Detect which cell encompasses the target text, then output its (x, y) center coordinate. 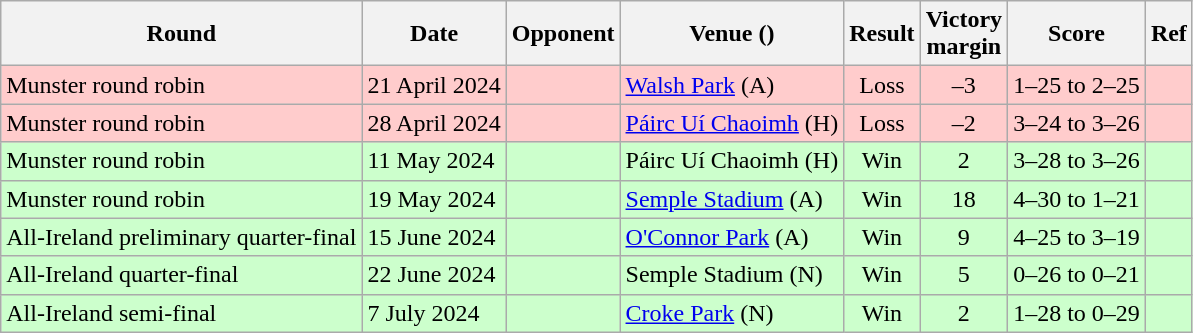
3–24 to 3–26 (1077, 123)
All-Ireland quarter-final (182, 275)
7 July 2024 (434, 313)
19 May 2024 (434, 199)
Croke Park (N) (732, 313)
3–28 to 3–26 (1077, 161)
Result (882, 34)
–3 (964, 85)
Date (434, 34)
Semple Stadium (A) (732, 199)
11 May 2024 (434, 161)
Victorymargin (964, 34)
O'Connor Park (A) (732, 237)
28 April 2024 (434, 123)
5 (964, 275)
Semple Stadium (N) (732, 275)
9 (964, 237)
0–26 to 0–21 (1077, 275)
Opponent (563, 34)
21 April 2024 (434, 85)
4–30 to 1–21 (1077, 199)
Round (182, 34)
15 June 2024 (434, 237)
1–28 to 0–29 (1077, 313)
1–25 to 2–25 (1077, 85)
Score (1077, 34)
Ref (1168, 34)
18 (964, 199)
4–25 to 3–19 (1077, 237)
22 June 2024 (434, 275)
All-Ireland preliminary quarter-final (182, 237)
Venue () (732, 34)
Walsh Park (A) (732, 85)
–2 (964, 123)
All-Ireland semi-final (182, 313)
